Detect which cell encompasses the target text, then output its [x, y] center coordinate. 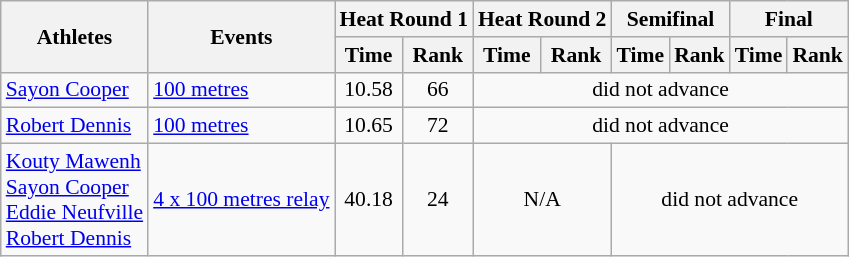
Kouty MawenhSayon CooperEddie NeufvilleRobert Dennis [74, 200]
Athletes [74, 36]
72 [438, 126]
40.18 [369, 200]
Semifinal [670, 19]
10.65 [369, 126]
Heat Round 1 [404, 19]
24 [438, 200]
Sayon Cooper [74, 90]
N/A [542, 200]
Final [789, 19]
10.58 [369, 90]
Heat Round 2 [542, 19]
66 [438, 90]
Events [241, 36]
4 x 100 metres relay [241, 200]
Robert Dennis [74, 126]
